For the text-containing cell, return its midpoint in [x, y] coordinate format. 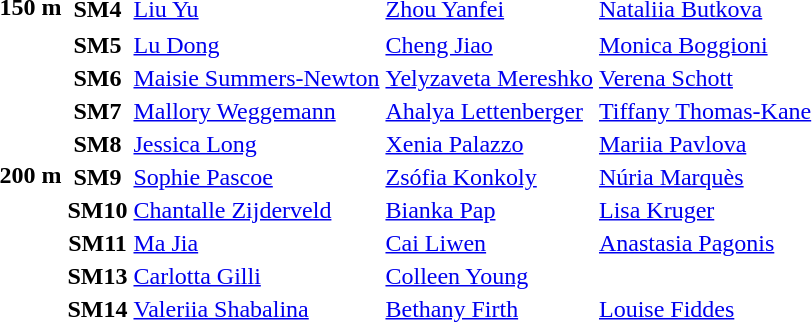
Anastasia Pagonis [704, 243]
SM9 [98, 177]
Cheng Jiao [490, 45]
SM7 [98, 111]
Monica Boggioni [704, 45]
Tiffany Thomas-Kane [704, 111]
Ahalya Lettenberger [490, 111]
Sophie Pascoe [256, 177]
Yelyzaveta Mereshko [490, 78]
SM8 [98, 144]
SM5 [98, 45]
Lu Dong [256, 45]
Verena Schott [704, 78]
Chantalle Zijderveld [256, 210]
SM10 [98, 210]
Cai Liwen [490, 243]
Bianka Pap [490, 210]
Mallory Weggemann [256, 111]
Xenia Palazzo [490, 144]
Ma Jia [256, 243]
Jessica Long [256, 144]
Mariia Pavlova [704, 144]
SM11 [98, 243]
Lisa Kruger [704, 210]
SM13 [98, 276]
Maisie Summers-Newton [256, 78]
Carlotta Gilli [256, 276]
Núria Marquès [704, 177]
SM6 [98, 78]
Zsófia Konkoly [490, 177]
Colleen Young [490, 276]
